Locate the cell with the specified text and output its [x, y] center coordinate. 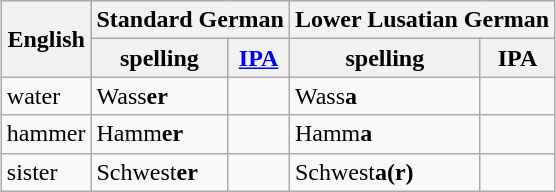
Standard German [190, 20]
water [46, 96]
Schwesta(r) [384, 172]
Wasser [160, 96]
sister [46, 172]
English [46, 39]
Schwester [160, 172]
Lower Lusatian German [422, 20]
Wassa [384, 96]
hammer [46, 134]
Hammer [160, 134]
Hamma [384, 134]
